Return the (X, Y) coordinate for the center point of the cell that contains the specified text.  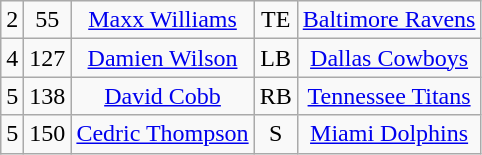
4 (12, 58)
Cedric Thompson (162, 134)
55 (48, 20)
S (276, 134)
Baltimore Ravens (389, 20)
150 (48, 134)
127 (48, 58)
Maxx Williams (162, 20)
RB (276, 96)
TE (276, 20)
Damien Wilson (162, 58)
138 (48, 96)
Dallas Cowboys (389, 58)
Tennessee Titans (389, 96)
LB (276, 58)
Miami Dolphins (389, 134)
David Cobb (162, 96)
2 (12, 20)
